Find where the given text appears and provide that cell's center as [x, y] coordinate. 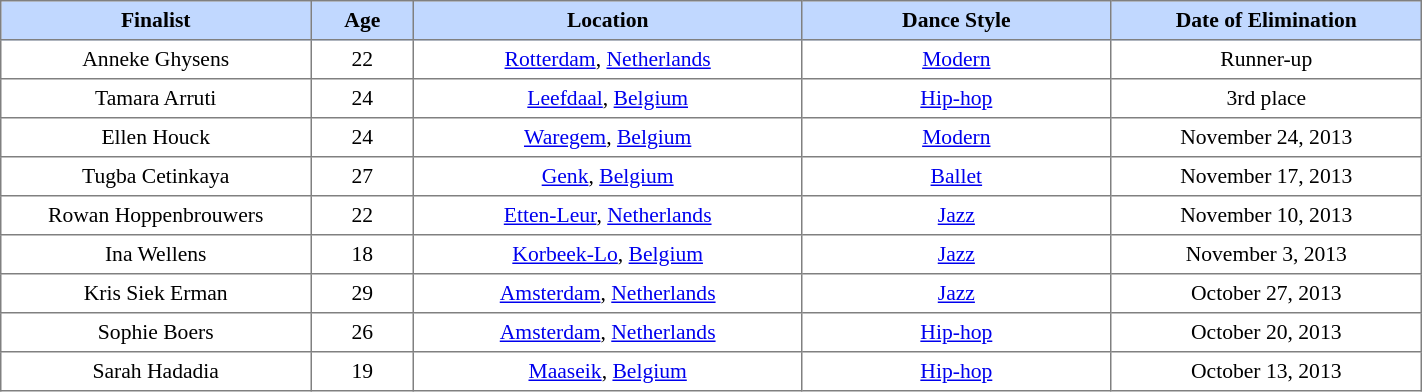
November 17, 2013 [1266, 176]
Ballet [956, 176]
29 [362, 294]
Rowan Hoppenbrouwers [156, 216]
Sarah Hadadia [156, 372]
18 [362, 254]
Maaseik, Belgium [608, 372]
Tamara Arruti [156, 98]
27 [362, 176]
Sophie Boers [156, 332]
October 27, 2013 [1266, 294]
Korbeek-Lo, Belgium [608, 254]
Location [608, 20]
Ellen Houck [156, 138]
Etten-Leur, Netherlands [608, 216]
Leefdaal, Belgium [608, 98]
Waregem, Belgium [608, 138]
3rd place [1266, 98]
Dance Style [956, 20]
Rotterdam, Netherlands [608, 60]
Genk, Belgium [608, 176]
November 3, 2013 [1266, 254]
November 10, 2013 [1266, 216]
Finalist [156, 20]
Date of Elimination [1266, 20]
October 13, 2013 [1266, 372]
19 [362, 372]
October 20, 2013 [1266, 332]
November 24, 2013 [1266, 138]
Age [362, 20]
26 [362, 332]
Anneke Ghysens [156, 60]
Runner-up [1266, 60]
Tugba Cetinkaya [156, 176]
Kris Siek Erman [156, 294]
Ina Wellens [156, 254]
